Detect which cell encompasses the target text, then output its (X, Y) center coordinate. 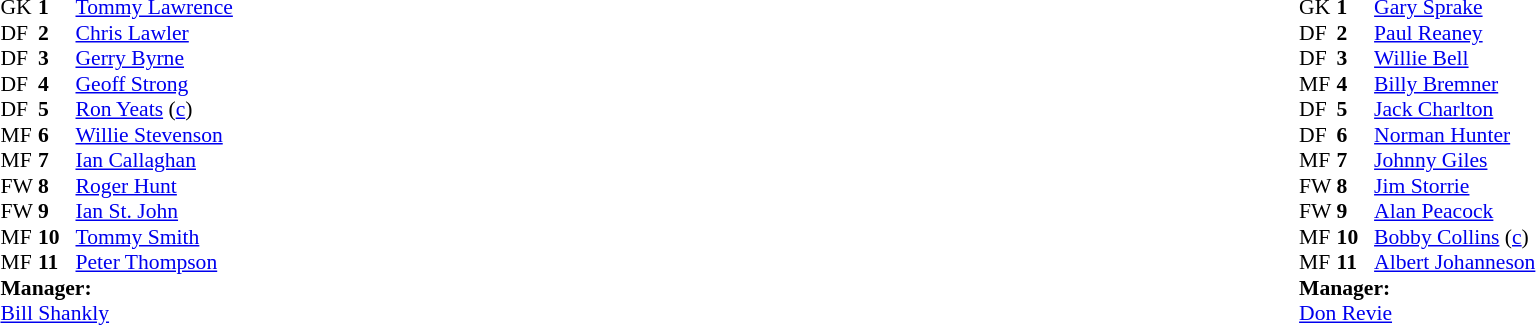
Chris Lawler (154, 33)
Gerry Byrne (154, 59)
Johnny Giles (1454, 161)
Alan Peacock (1454, 211)
Jack Charlton (1454, 109)
Ian Callaghan (154, 161)
Roger Hunt (154, 186)
Ron Yeats (c) (154, 109)
Ian St. John (154, 211)
Geoff Strong (154, 84)
Paul Reaney (1454, 33)
Willie Bell (1454, 59)
Albert Johanneson (1454, 263)
Tommy Smith (154, 237)
Willie Stevenson (154, 135)
Peter Thompson (154, 263)
Jim Storrie (1454, 186)
Billy Bremner (1454, 84)
Bobby Collins (c) (1454, 237)
Norman Hunter (1454, 135)
